Capture the cell that displays the provided text and extract its [x, y] central coordinate. 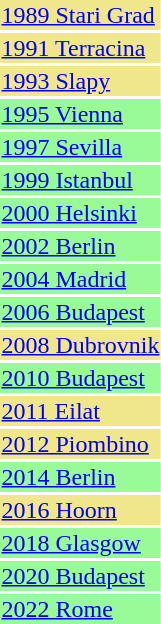
2010 Budapest [80, 378]
2004 Madrid [80, 279]
2008 Dubrovnik [80, 345]
1995 Vienna [80, 114]
2002 Berlin [80, 246]
2018 Glasgow [80, 543]
2012 Piombino [80, 444]
2020 Budapest [80, 576]
1989 Stari Grad [80, 15]
1993 Slapy [80, 81]
2000 Helsinki [80, 213]
1991 Terracina [80, 48]
1997 Sevilla [80, 147]
1999 Istanbul [80, 180]
2016 Hoorn [80, 510]
2022 Rome [80, 609]
2006 Budapest [80, 312]
2014 Berlin [80, 477]
2011 Eilat [80, 411]
